Determine the (X, Y) coordinate at the center of the cell enclosing the given text.  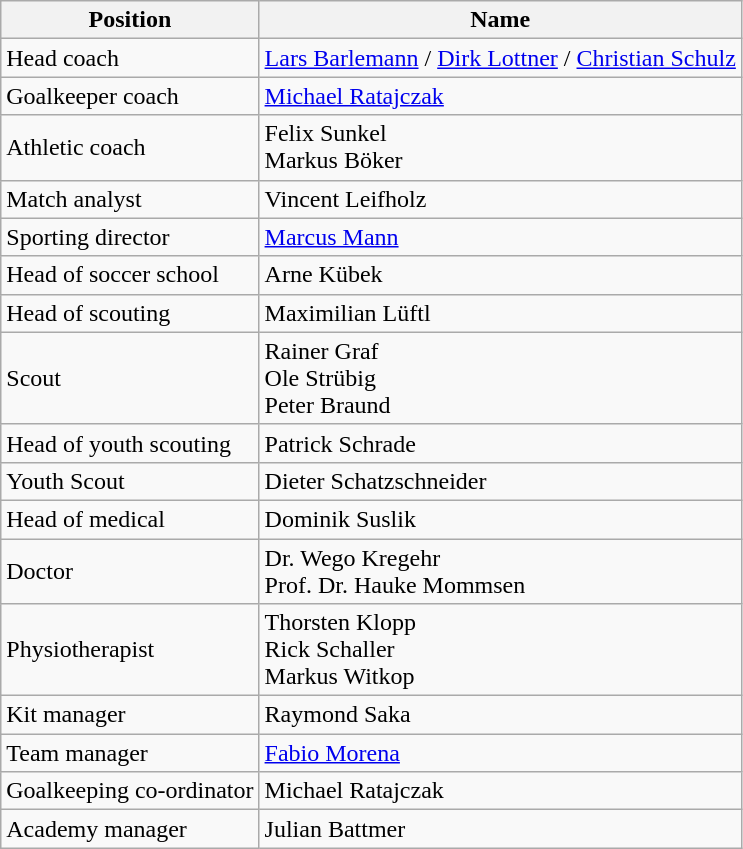
Fabio Morena (500, 753)
Vincent Leifholz (500, 199)
Julian Battmer (500, 829)
Felix Sunkel Markus Böker (500, 148)
Scout (130, 378)
Goalkeeping co-ordinator (130, 791)
Position (130, 20)
Head of soccer school (130, 275)
Lars Barlemann / Dirk Lottner / Christian Schulz (500, 58)
Marcus Mann (500, 237)
Head of medical (130, 519)
Head coach (130, 58)
Head of scouting (130, 313)
Doctor (130, 570)
Head of youth scouting (130, 443)
Academy manager (130, 829)
Thorsten Klopp Rick Schaller Markus Witkop (500, 650)
Kit manager (130, 715)
Youth Scout (130, 481)
Team manager (130, 753)
Goalkeeper coach (130, 96)
Maximilian Lüftl (500, 313)
Physiotherapist (130, 650)
Name (500, 20)
Patrick Schrade (500, 443)
Raymond Saka (500, 715)
Dr. Wego Kregehr Prof. Dr. Hauke Mommsen (500, 570)
Rainer Graf Ole Strübig Peter Braund (500, 378)
Dominik Suslik (500, 519)
Dieter Schatzschneider (500, 481)
Athletic coach (130, 148)
Match analyst (130, 199)
Arne Kübek (500, 275)
Sporting director (130, 237)
